For the text-containing cell, return its midpoint in [X, Y] coordinate format. 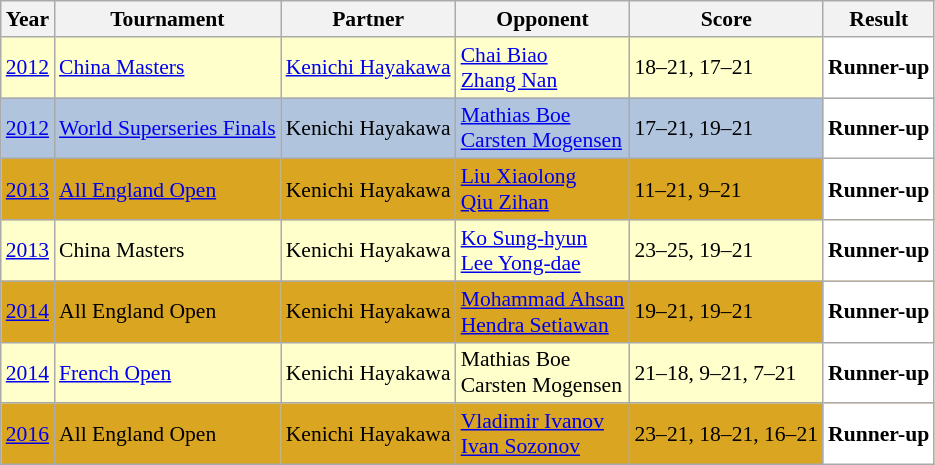
Ko Sung-hyun Lee Yong-dae [543, 250]
Result [878, 19]
French Open [168, 372]
Chai Biao Zhang Nan [543, 68]
Tournament [168, 19]
Opponent [543, 19]
19–21, 19–21 [726, 312]
Partner [368, 19]
23–21, 18–21, 16–21 [726, 434]
11–21, 9–21 [726, 190]
17–21, 19–21 [726, 128]
2016 [28, 434]
18–21, 17–21 [726, 68]
Mohammad Ahsan Hendra Setiawan [543, 312]
Score [726, 19]
23–25, 19–21 [726, 250]
World Superseries Finals [168, 128]
Liu Xiaolong Qiu Zihan [543, 190]
Vladimir Ivanov Ivan Sozonov [543, 434]
Year [28, 19]
21–18, 9–21, 7–21 [726, 372]
